Return the (X, Y) coordinate for the center point of the cell that contains the specified text.  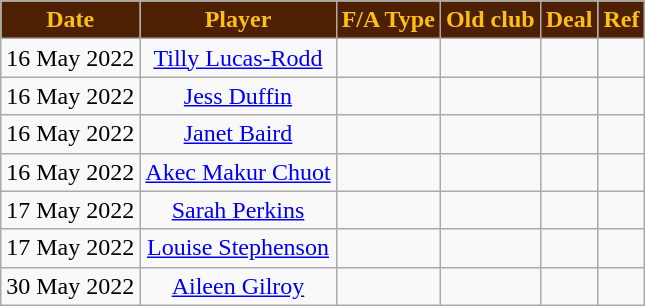
Player (238, 20)
Janet Baird (238, 134)
Aileen Gilroy (238, 286)
F/A Type (388, 20)
30 May 2022 (70, 286)
Old club (490, 20)
Deal (569, 20)
Louise Stephenson (238, 248)
Jess Duffin (238, 96)
Akec Makur Chuot (238, 172)
Tilly Lucas-Rodd (238, 58)
Ref (622, 20)
Date (70, 20)
Sarah Perkins (238, 210)
